Provide the [x, y] coordinate of the cell's center where the given text is located.  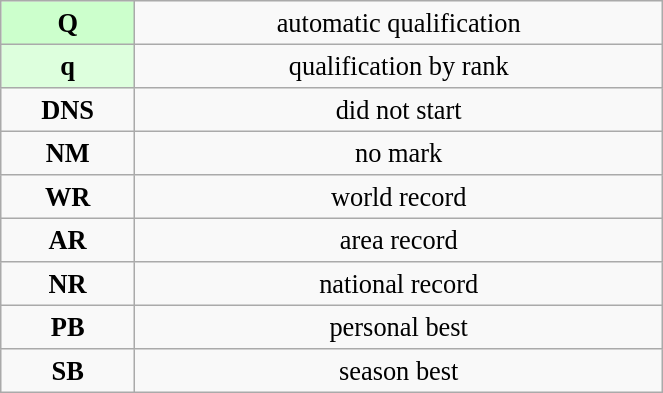
q [68, 66]
area record [399, 240]
NM [68, 153]
national record [399, 284]
no mark [399, 153]
personal best [399, 327]
world record [399, 197]
SB [68, 371]
WR [68, 197]
automatic qualification [399, 22]
Q [68, 22]
season best [399, 371]
PB [68, 327]
qualification by rank [399, 66]
DNS [68, 109]
did not start [399, 109]
NR [68, 284]
AR [68, 240]
